Return (x, y) of the center of cell containing provided text 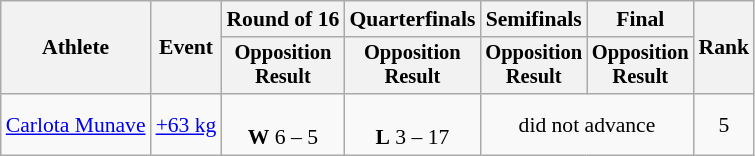
W 6 – 5 (282, 124)
Athlete (76, 48)
did not advance (586, 124)
+63 kg (186, 124)
Carlota Munave (76, 124)
5 (724, 124)
Final (640, 19)
L 3 – 17 (412, 124)
Round of 16 (282, 19)
Event (186, 48)
Semifinals (534, 19)
Quarterfinals (412, 19)
Rank (724, 48)
